From the cell containing the given text, extract its center point as [X, Y] coordinate. 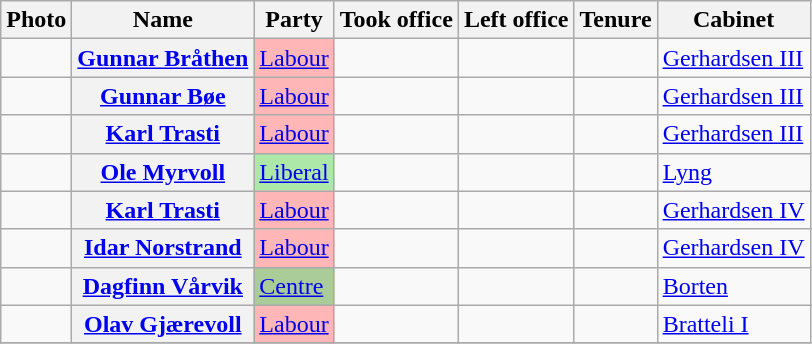
Idar Norstrand [163, 248]
Gunnar Bråthen [163, 58]
Olav Gjærevoll [163, 324]
Dagfinn Vårvik [163, 286]
Ole Myrvoll [163, 172]
Gunnar Bøe [163, 96]
Liberal [294, 172]
Bratteli I [734, 324]
Tenure [616, 20]
Took office [396, 20]
Centre [294, 286]
Party [294, 20]
Name [163, 20]
Borten [734, 286]
Photo [36, 20]
Lyng [734, 172]
Cabinet [734, 20]
Left office [516, 20]
